Identify which cell holds the provided text, then report its (x, y) central coordinate. 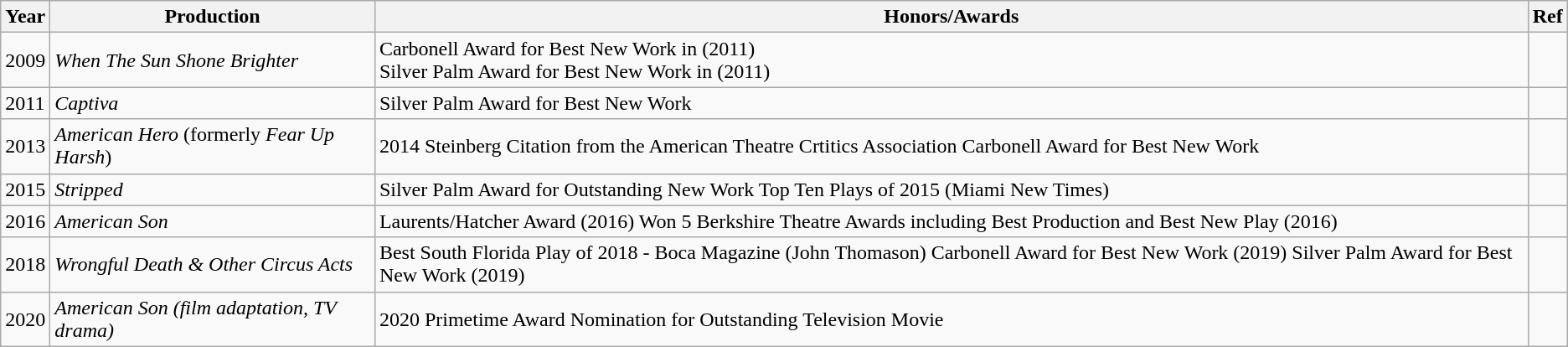
American Son (film adaptation, TV drama) (213, 319)
Year (25, 17)
2013 (25, 146)
Ref (1548, 17)
2018 (25, 265)
Carbonell Award for Best New Work in (2011) Silver Palm Award for Best New Work in (2011) (952, 60)
Captiva (213, 103)
Production (213, 17)
American Son (213, 221)
2011 (25, 103)
2020 Primetime Award Nomination for Outstanding Television Movie (952, 319)
Silver Palm Award for Best New Work (952, 103)
Silver Palm Award for Outstanding New Work Top Ten Plays of 2015 (Miami New Times) (952, 189)
Best South Florida Play of 2018 - Boca Magazine (John Thomason) Carbonell Award for Best New Work (2019) Silver Palm Award for Best New Work (2019) (952, 265)
2009 (25, 60)
2020 (25, 319)
2014 Steinberg Citation from the American Theatre Crtitics Association Carbonell Award for Best New Work (952, 146)
When The Sun Shone Brighter (213, 60)
2015 (25, 189)
Wrongful Death & Other Circus Acts (213, 265)
2016 (25, 221)
Stripped (213, 189)
Honors/Awards (952, 17)
American Hero (formerly Fear Up Harsh) (213, 146)
Laurents/Hatcher Award (2016) Won 5 Berkshire Theatre Awards including Best Production and Best New Play (2016) (952, 221)
